Capture the cell that displays the provided text and extract its [X, Y] central coordinate. 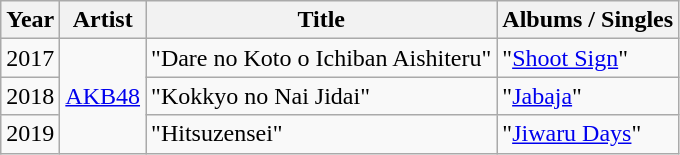
"Jabaja" [588, 96]
Title [322, 20]
"Kokkyo no Nai Jidai" [322, 96]
Artist [103, 20]
AKB48 [103, 96]
2019 [30, 134]
2018 [30, 96]
"Dare no Koto o Ichiban Aishiteru" [322, 58]
Year [30, 20]
"Hitsuzensei" [322, 134]
Albums / Singles [588, 20]
"Jiwaru Days" [588, 134]
2017 [30, 58]
"Shoot Sign" [588, 58]
